From the cell containing the given text, extract its center point as [X, Y] coordinate. 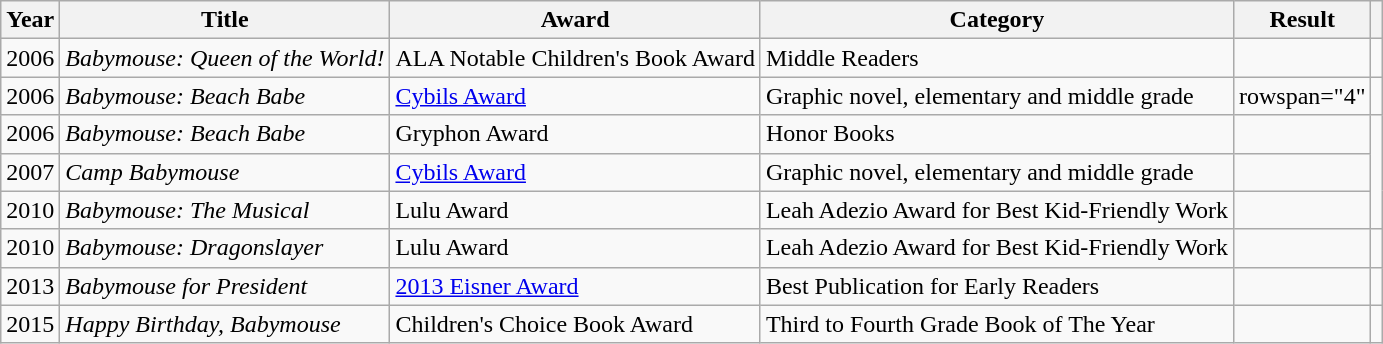
Title [225, 20]
Third to Fourth Grade Book of The Year [996, 324]
2007 [30, 172]
Award [575, 20]
Happy Birthday, Babymouse [225, 324]
2015 [30, 324]
Gryphon Award [575, 134]
Result [1302, 20]
Children's Choice Book Award [575, 324]
Babymouse for President [225, 286]
rowspan="4" [1302, 96]
Category [996, 20]
Best Publication for Early Readers [996, 286]
2013 Eisner Award [575, 286]
Honor Books [996, 134]
ALA Notable Children's Book Award [575, 58]
Babymouse: The Musical [225, 210]
Babymouse: Dragonslayer [225, 248]
Babymouse: Queen of the World! [225, 58]
Middle Readers [996, 58]
Year [30, 20]
2013 [30, 286]
Camp Babymouse [225, 172]
